Identify which cell holds the provided text, then report its [X, Y] central coordinate. 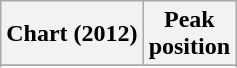
Chart (2012) [72, 34]
Peakposition [189, 34]
